Output the [x, y] coordinate of the center of the cell containing the given text.  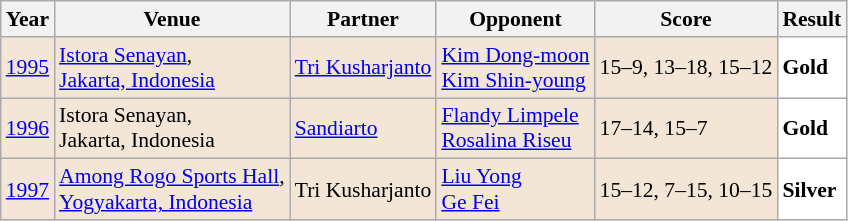
1997 [28, 190]
Silver [812, 190]
Sandiarto [364, 128]
15–9, 13–18, 15–12 [686, 68]
Liu Yong Ge Fei [515, 190]
Flandy Limpele Rosalina Riseu [515, 128]
Among Rogo Sports Hall,Yogyakarta, Indonesia [172, 190]
Year [28, 19]
Result [812, 19]
Venue [172, 19]
Score [686, 19]
Partner [364, 19]
1995 [28, 68]
15–12, 7–15, 10–15 [686, 190]
Kim Dong-moon Kim Shin-young [515, 68]
1996 [28, 128]
Opponent [515, 19]
17–14, 15–7 [686, 128]
